Locate the cell with the specified text and output its (X, Y) center coordinate. 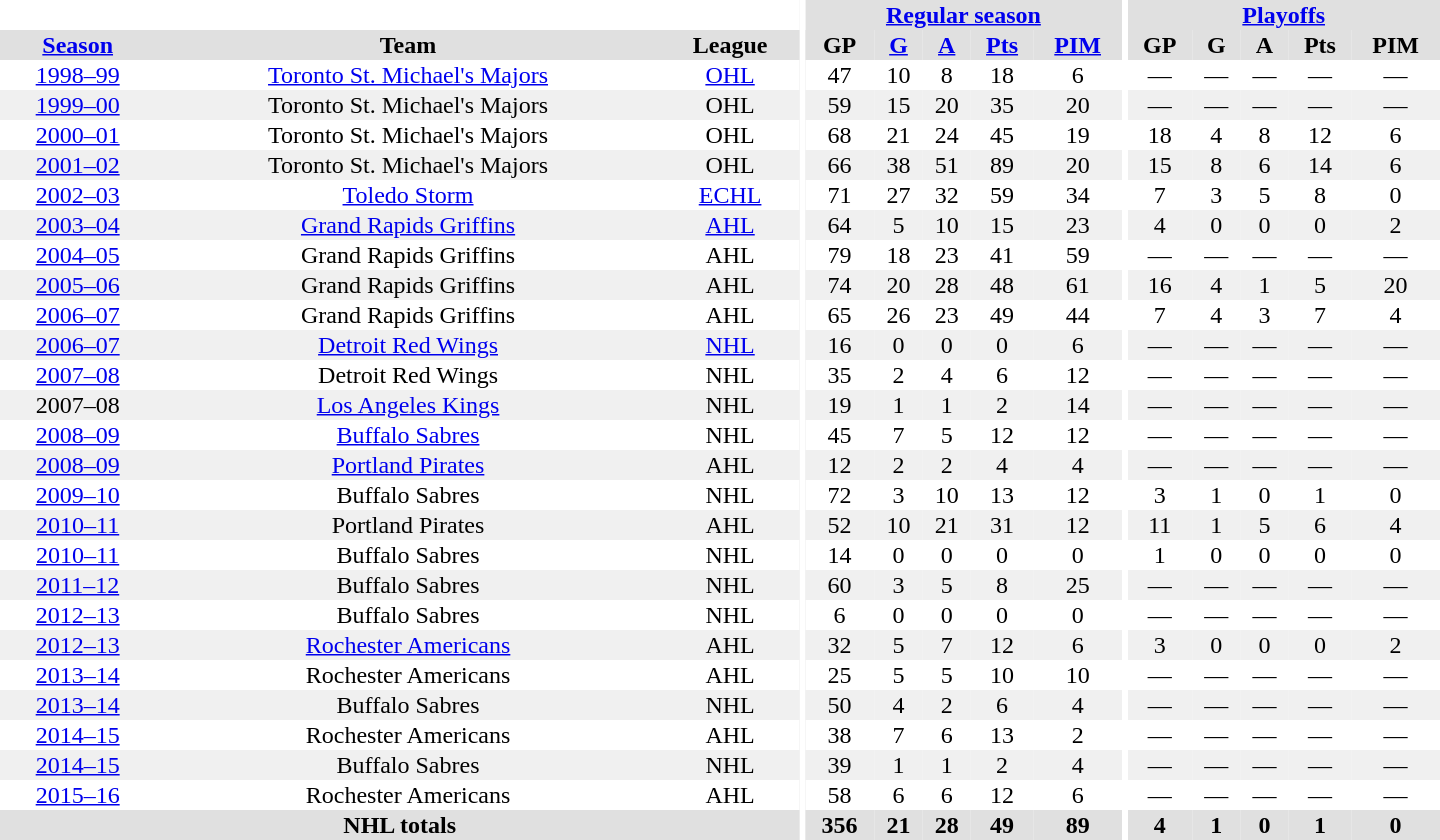
ECHL (730, 195)
2003–04 (78, 225)
58 (840, 795)
Season (78, 45)
44 (1078, 315)
51 (947, 165)
52 (840, 525)
50 (840, 705)
26 (898, 315)
2011–12 (78, 585)
61 (1078, 285)
39 (840, 765)
68 (840, 135)
66 (840, 165)
41 (1002, 255)
64 (840, 225)
34 (1078, 195)
2001–02 (78, 165)
47 (840, 75)
74 (840, 285)
League (730, 45)
1998–99 (78, 75)
NHL totals (400, 825)
2000–01 (78, 135)
356 (840, 825)
Los Angeles Kings (408, 405)
2009–10 (78, 495)
11 (1160, 525)
31 (1002, 525)
Playoffs (1284, 15)
24 (947, 135)
2005–06 (78, 285)
71 (840, 195)
79 (840, 255)
72 (840, 495)
60 (840, 585)
65 (840, 315)
2002–03 (78, 195)
Team (408, 45)
2004–05 (78, 255)
Regular season (964, 15)
1999–00 (78, 105)
27 (898, 195)
48 (1002, 285)
2015–16 (78, 795)
Toledo Storm (408, 195)
